Extract the (X, Y) coordinate from the center of the cell holding the provided text.  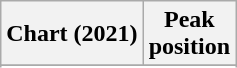
Peakposition (189, 34)
Chart (2021) (72, 34)
